Output the (X, Y) coordinate of the center of the cell containing the given text.  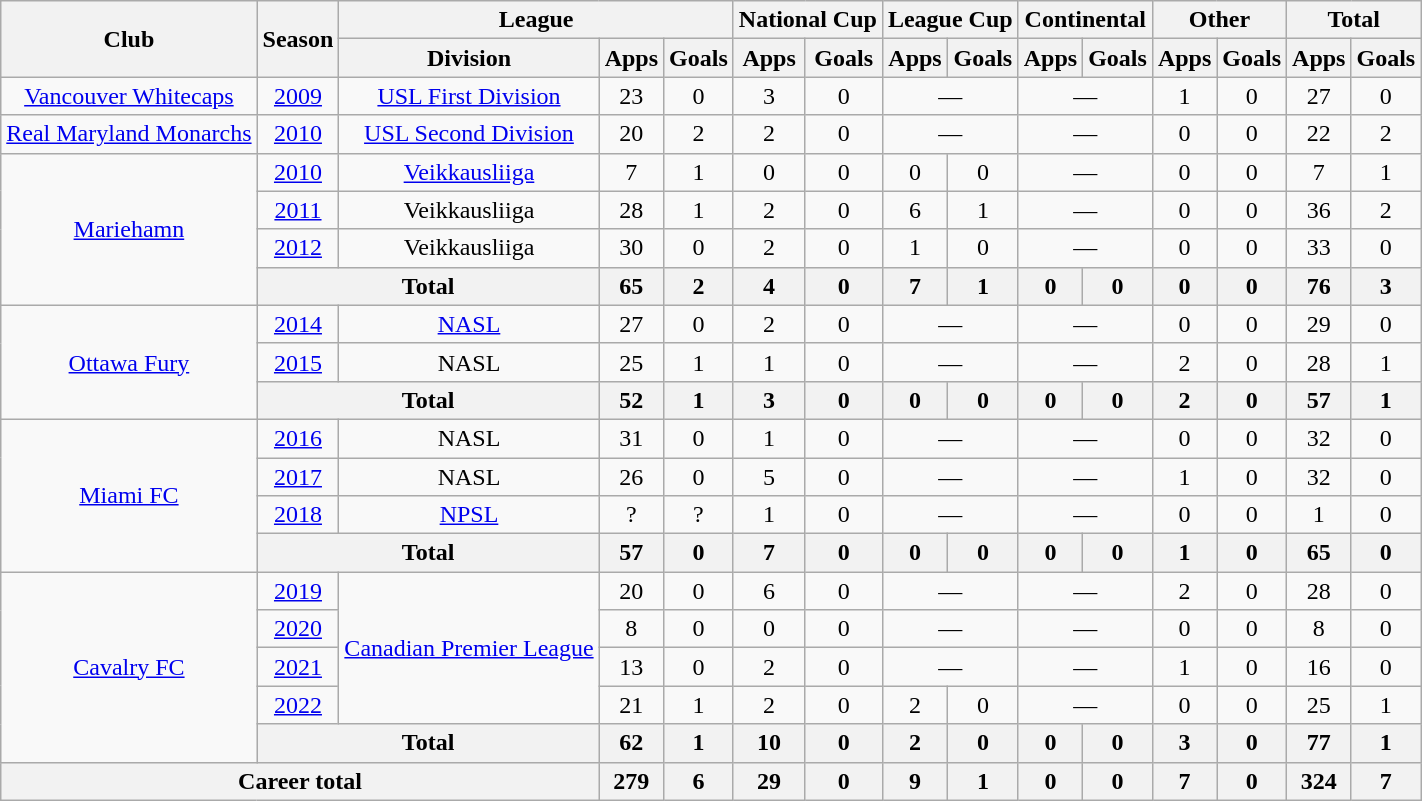
30 (631, 248)
2009 (298, 96)
52 (631, 400)
33 (1319, 248)
2017 (298, 477)
2021 (298, 667)
Canadian Premier League (469, 648)
4 (769, 286)
USL Second Division (469, 134)
26 (631, 477)
Continental (1085, 20)
2016 (298, 438)
League (536, 20)
2018 (298, 515)
NPSL (469, 515)
League Cup (950, 20)
279 (631, 781)
5 (769, 477)
Division (469, 58)
Miami FC (129, 495)
62 (631, 743)
Season (298, 39)
77 (1319, 743)
21 (631, 705)
USL First Division (469, 96)
2019 (298, 591)
23 (631, 96)
Ottawa Fury (129, 362)
Club (129, 39)
Vancouver Whitecaps (129, 96)
36 (1319, 210)
2012 (298, 248)
76 (1319, 286)
10 (769, 743)
National Cup (808, 20)
Career total (300, 781)
324 (1319, 781)
9 (914, 781)
2011 (298, 210)
16 (1319, 667)
Other (1219, 20)
Mariehamn (129, 229)
2014 (298, 324)
Cavalry FC (129, 667)
13 (631, 667)
2022 (298, 705)
2015 (298, 362)
22 (1319, 134)
31 (631, 438)
Real Maryland Monarchs (129, 134)
2020 (298, 629)
